For the text-containing cell, return its midpoint in [x, y] coordinate format. 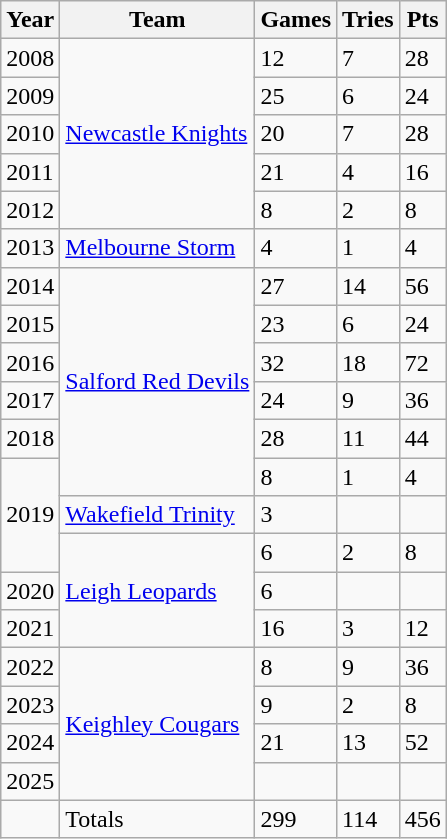
2019 [30, 515]
Year [30, 20]
2020 [30, 591]
299 [296, 819]
27 [296, 286]
11 [368, 438]
2023 [30, 705]
Melbourne Storm [158, 248]
Leigh Leopards [158, 591]
2025 [30, 781]
2010 [30, 134]
Team [158, 20]
2013 [30, 248]
2024 [30, 743]
2012 [30, 210]
56 [422, 286]
2017 [30, 400]
2021 [30, 629]
Wakefield Trinity [158, 515]
72 [422, 362]
13 [368, 743]
2018 [30, 438]
Newcastle Knights [158, 134]
Pts [422, 20]
Keighley Cougars [158, 724]
2014 [30, 286]
Games [296, 20]
23 [296, 324]
2009 [30, 96]
2022 [30, 667]
32 [296, 362]
2015 [30, 324]
456 [422, 819]
2008 [30, 58]
2011 [30, 172]
Tries [368, 20]
Totals [158, 819]
114 [368, 819]
2016 [30, 362]
20 [296, 134]
52 [422, 743]
44 [422, 438]
25 [296, 96]
Salford Red Devils [158, 381]
14 [368, 286]
18 [368, 362]
